Identify which cell holds the provided text, then report its (X, Y) central coordinate. 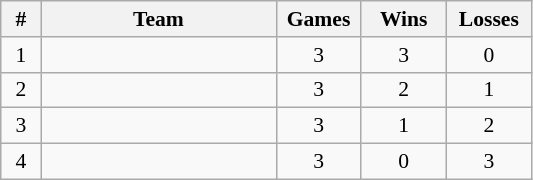
Games (318, 19)
Losses (488, 19)
4 (21, 162)
Team (158, 19)
# (21, 19)
Wins (404, 19)
